Provide the (X, Y) coordinate of the cell's center where the given text is located.  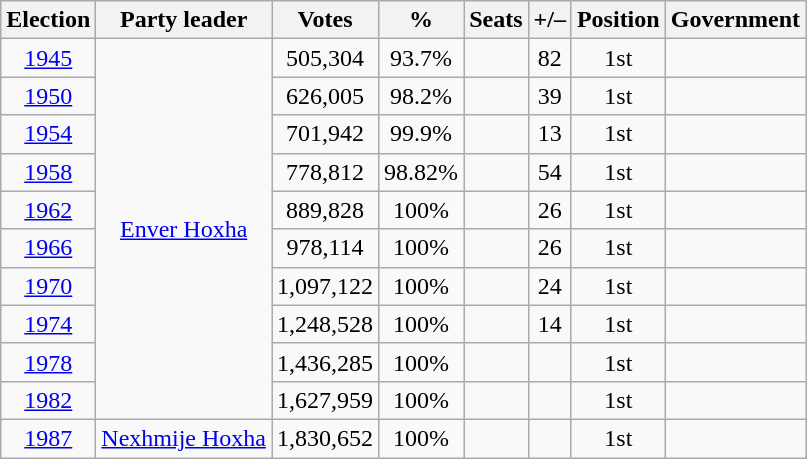
1970 (48, 286)
1950 (48, 96)
1,627,959 (326, 400)
Nexhmije Hoxha (184, 438)
1954 (48, 134)
1987 (48, 438)
Votes (326, 20)
Party leader (184, 20)
1974 (48, 324)
1,436,285 (326, 362)
701,942 (326, 134)
1,248,528 (326, 324)
778,812 (326, 172)
98.82% (422, 172)
Position (618, 20)
Enver Hoxha (184, 230)
% (422, 20)
+/– (550, 20)
13 (550, 134)
978,114 (326, 248)
1,097,122 (326, 286)
54 (550, 172)
Election (48, 20)
505,304 (326, 58)
1978 (48, 362)
99.9% (422, 134)
82 (550, 58)
39 (550, 96)
1966 (48, 248)
98.2% (422, 96)
24 (550, 286)
889,828 (326, 210)
1,830,652 (326, 438)
1962 (48, 210)
1958 (48, 172)
626,005 (326, 96)
14 (550, 324)
Government (735, 20)
93.7% (422, 58)
1945 (48, 58)
1982 (48, 400)
Seats (496, 20)
